Determine the (x, y) coordinate at the center of the cell enclosing the given text.  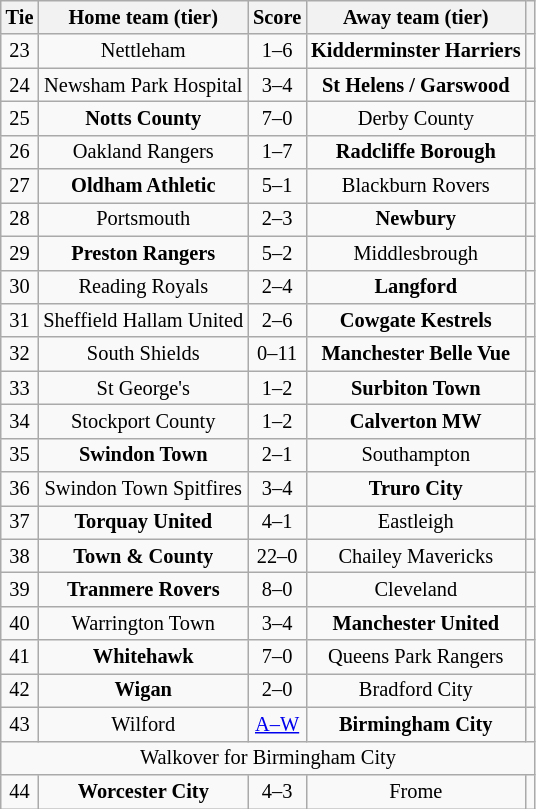
Manchester Belle Vue (416, 354)
Worcester City (143, 791)
Whitehawk (143, 657)
4–3 (277, 791)
5–1 (277, 186)
Tie (20, 17)
St George's (143, 388)
Swindon Town Spitfires (143, 489)
Surbiton Town (416, 388)
28 (20, 219)
Oakland Rangers (143, 152)
Walkover for Birmingham City (268, 758)
25 (20, 118)
Stockport County (143, 421)
Cleveland (416, 589)
Wilford (143, 724)
43 (20, 724)
Newbury (416, 219)
Southampton (416, 455)
Langford (416, 287)
Home team (tier) (143, 17)
St Helens / Garswood (416, 85)
Birmingham City (416, 724)
Newsham Park Hospital (143, 85)
26 (20, 152)
Radcliffe Borough (416, 152)
23 (20, 51)
33 (20, 388)
Notts County (143, 118)
Frome (416, 791)
22–0 (277, 556)
30 (20, 287)
Chailey Mavericks (416, 556)
Middlesbrough (416, 253)
Preston Rangers (143, 253)
Manchester United (416, 623)
Warrington Town (143, 623)
32 (20, 354)
40 (20, 623)
5–2 (277, 253)
Torquay United (143, 522)
35 (20, 455)
Cowgate Kestrels (416, 320)
Blackburn Rovers (416, 186)
2–1 (277, 455)
2–0 (277, 690)
Bradford City (416, 690)
Truro City (416, 489)
34 (20, 421)
Kidderminster Harriers (416, 51)
42 (20, 690)
Reading Royals (143, 287)
Wigan (143, 690)
Calverton MW (416, 421)
24 (20, 85)
8–0 (277, 589)
Eastleigh (416, 522)
38 (20, 556)
2–3 (277, 219)
37 (20, 522)
27 (20, 186)
Oldham Athletic (143, 186)
A–W (277, 724)
Score (277, 17)
2–4 (277, 287)
Derby County (416, 118)
South Shields (143, 354)
4–1 (277, 522)
39 (20, 589)
1–7 (277, 152)
1–6 (277, 51)
2–6 (277, 320)
Sheffield Hallam United (143, 320)
Town & County (143, 556)
Nettleham (143, 51)
Swindon Town (143, 455)
29 (20, 253)
44 (20, 791)
0–11 (277, 354)
31 (20, 320)
36 (20, 489)
Away team (tier) (416, 17)
Portsmouth (143, 219)
Queens Park Rangers (416, 657)
41 (20, 657)
Tranmere Rovers (143, 589)
